Extract the (X, Y) coordinate from the center of the cell holding the provided text.  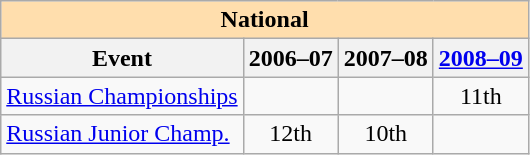
10th (386, 134)
2007–08 (386, 58)
11th (480, 96)
2008–09 (480, 58)
2006–07 (290, 58)
Russian Junior Champ. (122, 134)
Event (122, 58)
12th (290, 134)
Russian Championships (122, 96)
National (265, 20)
